Determine the [X, Y] coordinate at the center of the cell enclosing the given text.  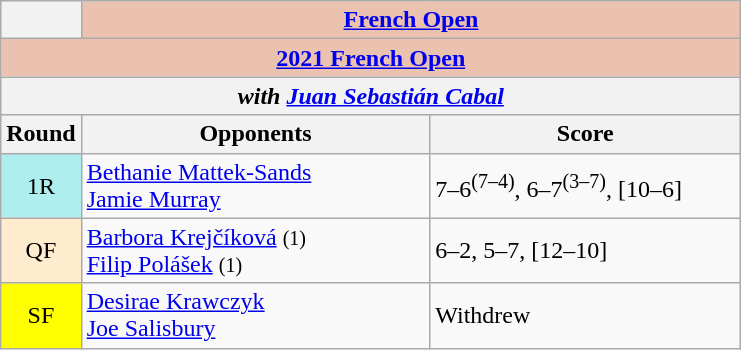
SF [41, 316]
Bethanie Mattek-Sands Jamie Murray [256, 186]
7–6(7–4), 6–7(3–7), [10–6] [586, 186]
French Open [411, 20]
1R [41, 186]
Desirae Krawczyk Joe Salisbury [256, 316]
QF [41, 250]
Opponents [256, 134]
Barbora Krejčíková (1) Filip Polášek (1) [256, 250]
6–2, 5–7, [12–10] [586, 250]
2021 French Open [371, 58]
with Juan Sebastián Cabal [371, 96]
Withdrew [586, 316]
Score [586, 134]
Round [41, 134]
